Return (X, Y) of the center of cell containing provided text 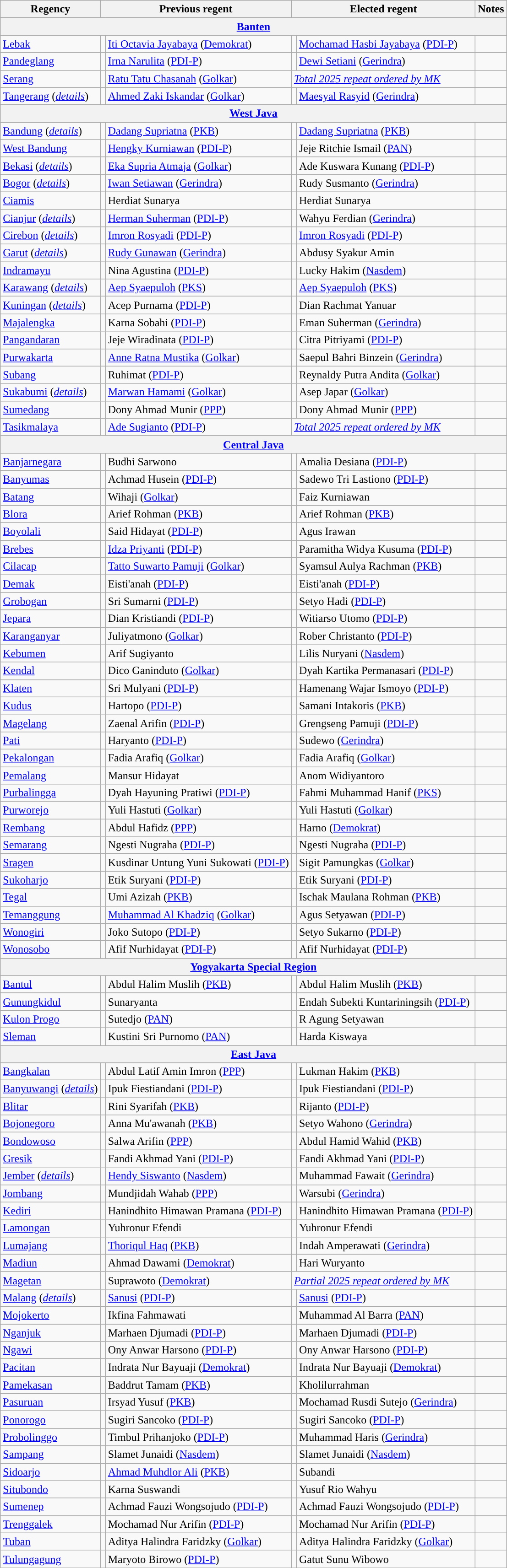
Yogyakarta Special Region (254, 967)
Garut (details) (50, 253)
Partial 2025 repeat ordered by MK (383, 1280)
Wahyu Ferdian (Gerindra) (386, 218)
Cianjur (details) (50, 218)
Achmad Husein (PDI-P) (198, 479)
Baddrut Tamam (PKB) (198, 1385)
Ade Kuswara Kunang (PDI-P) (386, 166)
Ischak Maulana Rohman (PKB) (386, 897)
Tangerang (details) (50, 96)
Semarang (50, 845)
Pemalang (50, 776)
Kulon Progo (50, 1019)
Sutedjo (PAN) (198, 1019)
Ahmad Dawami (Demokrat) (198, 1263)
Irna Narulita (PDI-P) (198, 61)
Maesyal Rasyid (Gerindra) (386, 96)
Bangkalan (50, 1072)
Nganjuk (50, 1333)
Subang (50, 375)
Anne Ratna Mustika (Golkar) (198, 357)
Kendal (50, 671)
Dewi Setiani (Gerindra) (386, 61)
Grengseng Pamuji (PDI-P) (386, 723)
Subandi (386, 1472)
Batang (50, 496)
Pacitan (50, 1368)
Mansur Hidayat (198, 776)
Joko Sutopo (PDI-P) (198, 932)
Irsyad Yusuf (PKB) (198, 1402)
Jeje Ritchie Ismail (PAN) (386, 148)
Sumedang (50, 410)
Fahmi Muhammad Hanif (PKS) (386, 793)
Rober Christanto (PDI-P) (386, 636)
Rudy Susmanto (Gerindra) (386, 183)
Serang (50, 79)
Muhammad Fawait (Gerindra) (386, 1176)
Agus Irawan (386, 532)
Ngawi (50, 1350)
Sri Sumarni (PDI-P) (198, 601)
Hengky Kurniawan (PDI-P) (198, 148)
Cilacap (50, 566)
Sampang (50, 1455)
Abdul Hafidz (PPP) (198, 828)
Hartopo (PDI-P) (198, 706)
Wihaji (Golkar) (198, 496)
Cirebon (details) (50, 236)
Rudy Gunawan (Gerindra) (198, 253)
Sunaryanta (198, 1002)
Tulungagung (50, 1559)
Pati (50, 740)
Tuban (50, 1541)
Kebumen (50, 653)
Asep Japar (Golkar) (386, 392)
Citra Pitriyami (PDI-P) (386, 340)
Malang (details) (50, 1298)
Pasuruan (50, 1402)
R Agung Setyawan (386, 1019)
Klaten (50, 688)
Jepara (50, 619)
Paramitha Widya Kusuma (PDI-P) (386, 549)
Kudus (50, 706)
Dyah Hayuning Pratiwi (PDI-P) (198, 793)
Iti Octavia Jayabaya (Demokrat) (198, 44)
Syamsul Aulya Rachman (PKB) (386, 566)
Grobogan (50, 601)
Zaenal Arifin (PDI-P) (198, 723)
Mochamad Rusdi Sutejo (Gerindra) (386, 1402)
Gresik (50, 1158)
Ade Sugianto (PDI-P) (198, 427)
East Java (254, 1054)
Endah Subekti Kuntariningsih (PDI-P) (386, 1002)
Muhammad Haris (Gerindra) (386, 1437)
Majalengka (50, 323)
Dico Ganinduto (Golkar) (198, 671)
Sleman (50, 1036)
Agus Setyawan (PDI-P) (386, 915)
Bojonegoro (50, 1124)
Rembang (50, 828)
Wonosobo (50, 949)
Nina Agustina (PDI-P) (198, 270)
Magetan (50, 1280)
Banyuwangi (details) (50, 1089)
Madiun (50, 1263)
Wonogiri (50, 932)
Reynaldy Putra Andita (Golkar) (386, 375)
Indramayu (50, 270)
Kholilurrahman (386, 1385)
Muhammad Al Khadziq (Golkar) (198, 915)
Lebak (50, 44)
Lucky Hakim (Nasdem) (386, 270)
Mochamad Hasbi Jayabaya (PDI-P) (386, 44)
Brebes (50, 549)
Karawang (details) (50, 288)
Ahmed Zaki Iskandar (Golkar) (198, 96)
Hendy Siswanto (Nasdem) (198, 1176)
Harno (Demokrat) (386, 828)
Sragen (50, 862)
Umi Azizah (PKB) (198, 897)
Bondowoso (50, 1141)
Jombang (50, 1193)
West Bandung (50, 148)
Banten (254, 27)
Lukman Hakim (PKB) (386, 1072)
Sukabumi (details) (50, 392)
Witiarso Utomo (PDI-P) (386, 619)
Acep Purnama (PDI-P) (198, 305)
Banjarnegara (50, 462)
Herman Suherman (PDI-P) (198, 218)
Blitar (50, 1106)
Ciamis (50, 200)
Tatto Suwarto Pamuji (Golkar) (198, 566)
Kuningan (details) (50, 305)
Rijanto (PDI-P) (386, 1106)
Haryanto (PDI-P) (198, 740)
Situbondo (50, 1489)
Ahmad Muhdlor Ali (PKB) (198, 1472)
Warsubi (Gerindra) (386, 1193)
Said Hidayat (PDI-P) (198, 532)
Abdusy Syakur Amin (386, 253)
Lumajang (50, 1245)
Gunungkidul (50, 1002)
Mojokerto (50, 1315)
Eman Suherman (Gerindra) (386, 323)
Setyo Wahono (Gerindra) (386, 1124)
Ponorogo (50, 1420)
Sudewo (Gerindra) (386, 740)
Anna Mu'awanah (PKB) (198, 1124)
Elected regent (383, 9)
Ratu Tatu Chasanah (Golkar) (198, 79)
Boyolali (50, 532)
Setyo Hadi (PDI-P) (386, 601)
Dian Rachmat Yanuar (386, 305)
Sukoharjo (50, 880)
West Java (254, 113)
Dyah Kartika Permanasari (PDI-P) (386, 671)
Demak (50, 584)
Gatut Sunu Wibowo (386, 1559)
Bekasi (details) (50, 166)
Juliyatmono (Golkar) (198, 636)
Purworejo (50, 810)
Banyumas (50, 479)
Karna Sobahi (PDI-P) (198, 323)
Probolinggo (50, 1437)
Blora (50, 514)
Anom Widiyantoro (386, 776)
Pekalongan (50, 758)
Purwakarta (50, 357)
Suprawoto (Demokrat) (198, 1280)
Saepul Bahri Binzein (Gerindra) (386, 357)
Marwan Hamami (Golkar) (198, 392)
Jember (details) (50, 1176)
Indah Amperawati (Gerindra) (386, 1245)
Mundjidah Wahab (PPP) (198, 1193)
Pandeglang (50, 61)
Sumenep (50, 1507)
Bogor (details) (50, 183)
Amalia Desiana (PDI-P) (386, 462)
Iwan Setiawan (Gerindra) (198, 183)
Sigit Pamungkas (Golkar) (386, 862)
Bandung (details) (50, 131)
Trenggalek (50, 1524)
Bantul (50, 984)
Central Java (254, 444)
Jeje Wiradinata (PDI-P) (198, 340)
Yusuf Rio Wahyu (386, 1489)
Abdul Latif Amin Imron (PPP) (198, 1072)
Lilis Nuryani (Nasdem) (386, 653)
Kustini Sri Purnomo (PAN) (198, 1036)
Pamekasan (50, 1385)
Dian Kristiandi (PDI-P) (198, 619)
Harda Kiswaya (386, 1036)
Karna Suswandi (198, 1489)
Maryoto Birowo (PDI-P) (198, 1559)
Temanggung (50, 915)
Idza Priyanti (PDI-P) (198, 549)
Muhammad Al Barra (PAN) (386, 1315)
Notes (491, 9)
Pangandaran (50, 340)
Previous regent (196, 9)
Arif Sugiyanto (198, 653)
Abdul Hamid Wahid (PKB) (386, 1141)
Hari Wuryanto (386, 1263)
Salwa Arifin (PPP) (198, 1141)
Tegal (50, 897)
Ikfina Fahmawati (198, 1315)
Budhi Sarwono (198, 462)
Ruhimat (PDI-P) (198, 375)
Purbalingga (50, 793)
Karanganyar (50, 636)
Tasikmalaya (50, 427)
Kusdinar Untung Yuni Sukowati (PDI-P) (198, 862)
Sadewo Tri Lastiono (PDI-P) (386, 479)
Rini Syarifah (PKB) (198, 1106)
Magelang (50, 723)
Setyo Sukarno (PDI-P) (386, 932)
Sri Mulyani (PDI-P) (198, 688)
Faiz Kurniawan (386, 496)
Timbul Prihanjoko (PDI-P) (198, 1437)
Lamongan (50, 1228)
Sidoarjo (50, 1472)
Eka Supria Atmaja (Golkar) (198, 166)
Kediri (50, 1211)
Samani Intakoris (PKB) (386, 706)
Regency (50, 9)
Thoriqul Haq (PKB) (198, 1245)
Hamenang Wajar Ismoyo (PDI-P) (386, 688)
